Locate the cell with the specified text and output its (x, y) center coordinate. 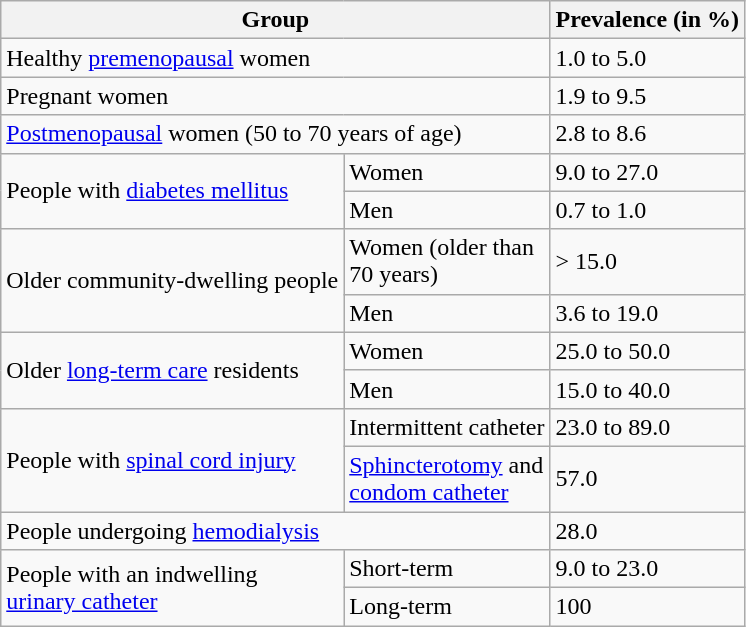
57.0 (648, 478)
> 15.0 (648, 262)
People undergoing hemodialysis (276, 531)
25.0 to 50.0 (648, 351)
Group (276, 20)
Intermittent catheter (447, 427)
28.0 (648, 531)
Women (older than 70 years) (447, 262)
0.7 to 1.0 (648, 210)
Short-term (447, 569)
Long-term (447, 607)
Postmenopausal women (50 to 70 years of age) (276, 134)
15.0 to 40.0 (648, 389)
Prevalence (in %) (648, 20)
Older long-term care residents (172, 370)
9.0 to 23.0 (648, 569)
23.0 to 89.0 (648, 427)
2.8 to 8.6 (648, 134)
Pregnant women (276, 96)
1.0 to 5.0 (648, 58)
People with spinal cord injury (172, 460)
9.0 to 27.0 (648, 172)
3.6 to 19.0 (648, 313)
100 (648, 607)
Older community-dwelling people (172, 280)
People with diabetes mellitus (172, 191)
Healthy premenopausal women (276, 58)
Sphincterotomy and condom catheter (447, 478)
1.9 to 9.5 (648, 96)
People with an indwelling urinary catheter (172, 588)
